Capture the cell that displays the provided text and extract its [x, y] central coordinate. 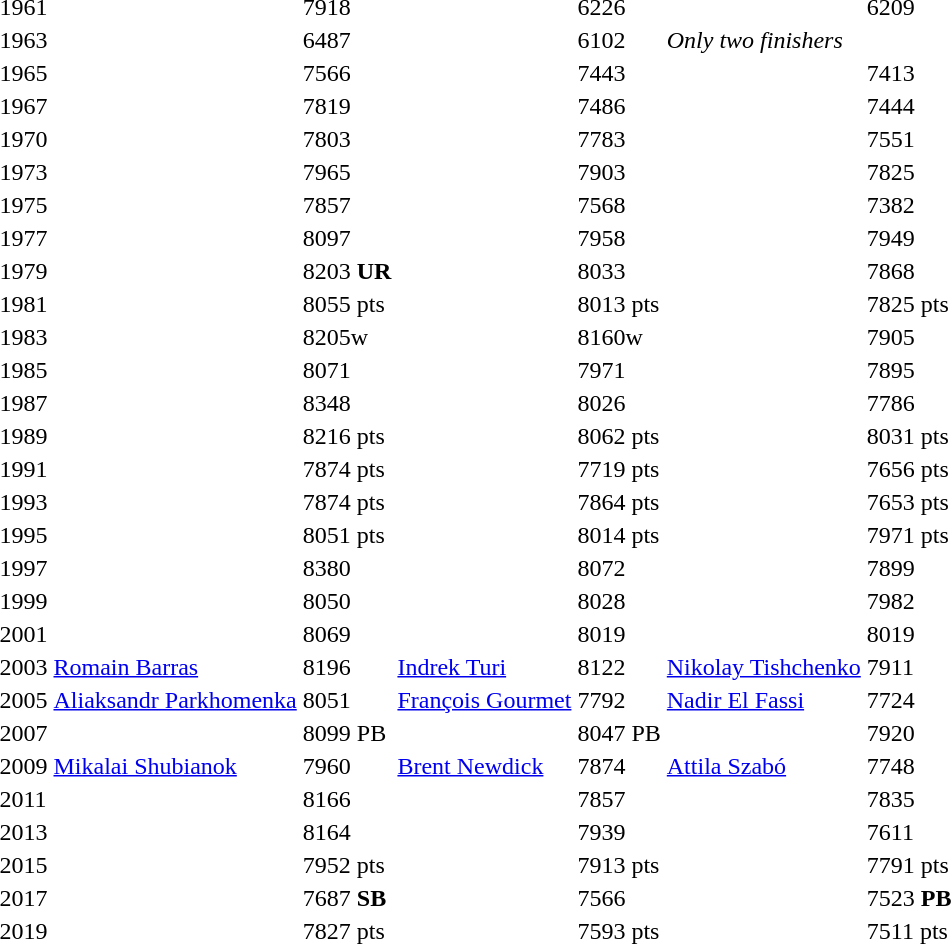
8026 [619, 403]
Brent Newdick [484, 766]
Indrek Turi [484, 667]
8380 [347, 568]
8071 [347, 370]
7568 [619, 205]
Nikolay Tishchenko [764, 667]
7903 [619, 172]
8196 [347, 667]
8055 pts [347, 304]
8099 PB [347, 733]
Attila Szabó [764, 766]
7803 [347, 139]
8203 UR [347, 271]
7913 pts [619, 865]
8216 pts [347, 436]
8047 PB [619, 733]
8050 [347, 601]
8166 [347, 799]
7486 [619, 106]
7864 pts [619, 502]
Nadir El Fassi [764, 700]
8013 pts [619, 304]
7874 [619, 766]
7819 [347, 106]
7952 pts [347, 865]
8164 [347, 832]
François Gourmet [484, 700]
8014 pts [619, 535]
8097 [347, 238]
7783 [619, 139]
8019 [619, 634]
Mikalai Shubianok [175, 766]
Romain Barras [175, 667]
8069 [347, 634]
8122 [619, 667]
8051 pts [347, 535]
7939 [619, 832]
7792 [619, 700]
Aliaksandr Parkhomenka [175, 700]
8072 [619, 568]
7687 SB [347, 898]
8062 pts [619, 436]
7958 [619, 238]
7965 [347, 172]
8033 [619, 271]
7971 [619, 370]
8348 [347, 403]
6487 [347, 40]
7960 [347, 766]
8028 [619, 601]
8205w [347, 337]
8051 [347, 700]
Only two finishers [764, 40]
7443 [619, 73]
7719 pts [619, 469]
8160w [619, 337]
6102 [619, 40]
